Capture the cell that displays the provided text and extract its (X, Y) central coordinate. 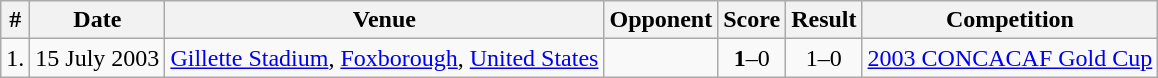
2003 CONCACAF Gold Cup (1010, 58)
# (16, 20)
Score (752, 20)
Venue (384, 20)
Opponent (661, 20)
Competition (1010, 20)
15 July 2003 (98, 58)
Result (824, 20)
Gillette Stadium, Foxborough, United States (384, 58)
1. (16, 58)
Date (98, 20)
